For the text-containing cell, return its midpoint in (X, Y) coordinate format. 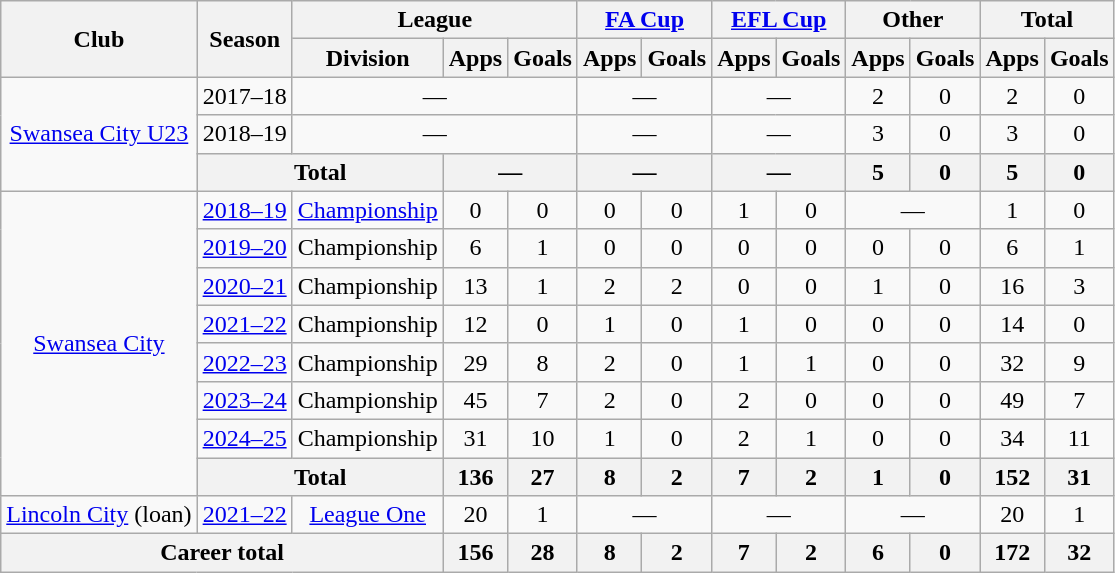
49 (1012, 400)
2020–21 (244, 286)
136 (475, 477)
34 (1012, 438)
Lincoln City (loan) (99, 515)
FA Cup (644, 20)
152 (1012, 477)
10 (543, 438)
13 (475, 286)
16 (1012, 286)
Season (244, 39)
12 (475, 324)
2024–25 (244, 438)
45 (475, 400)
2023–24 (244, 400)
27 (543, 477)
Division (368, 58)
172 (1012, 553)
2019–20 (244, 248)
League One (368, 515)
156 (475, 553)
League (434, 20)
Club (99, 39)
Swansea City U23 (99, 134)
14 (1012, 324)
2017–18 (244, 96)
9 (1079, 362)
Swansea City (99, 343)
Career total (222, 553)
28 (543, 553)
29 (475, 362)
2022–23 (244, 362)
EFL Cup (779, 20)
Other (913, 20)
11 (1079, 438)
